Identify which cell holds the provided text, then report its (X, Y) central coordinate. 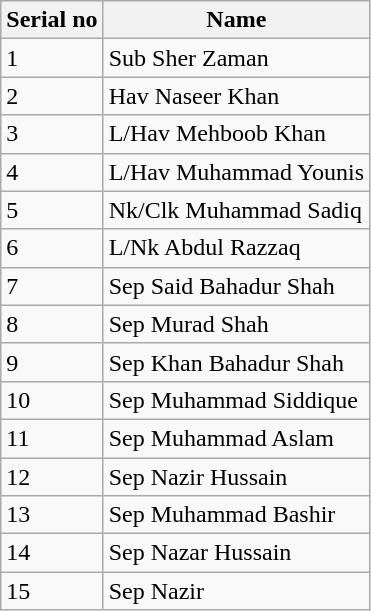
1 (52, 58)
Sep Nazar Hussain (236, 553)
7 (52, 286)
3 (52, 134)
L/Hav Mehboob Khan (236, 134)
Sep Muhammad Bashir (236, 515)
8 (52, 324)
15 (52, 591)
Nk/Clk Muhammad Sadiq (236, 210)
Sep Murad Shah (236, 324)
Sub Sher Zaman (236, 58)
5 (52, 210)
Sep Khan Bahadur Shah (236, 362)
9 (52, 362)
12 (52, 477)
13 (52, 515)
Serial no (52, 20)
Hav Naseer Khan (236, 96)
L/Nk Abdul Razzaq (236, 248)
L/Hav Muhammad Younis (236, 172)
2 (52, 96)
Name (236, 20)
Sep Muhammad Siddique (236, 400)
10 (52, 400)
Sep Nazir (236, 591)
Sep Muhammad Aslam (236, 438)
6 (52, 248)
Sep Said Bahadur Shah (236, 286)
Sep Nazir Hussain (236, 477)
14 (52, 553)
11 (52, 438)
4 (52, 172)
